Return the (x, y) coordinate for the center point of the cell that contains the specified text.  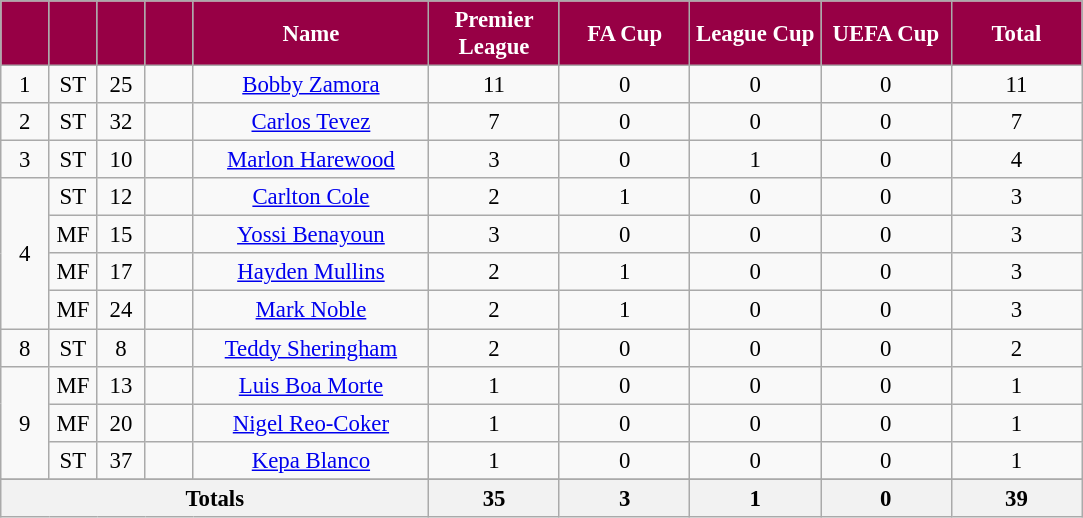
24 (121, 310)
25 (121, 85)
Nigel Reo-Coker (311, 423)
20 (121, 423)
Hayden Mullins (311, 273)
Bobby Zamora (311, 85)
Carlton Cole (311, 197)
13 (121, 385)
Total (1016, 34)
32 (121, 122)
35 (494, 498)
FA Cup (624, 34)
17 (121, 273)
Kepa Blanco (311, 460)
Premier League (494, 34)
39 (1016, 498)
Totals (215, 498)
Mark Noble (311, 310)
Marlon Harewood (311, 160)
Teddy Sheringham (311, 348)
15 (121, 235)
12 (121, 197)
Yossi Benayoun (311, 235)
Carlos Tevez (311, 122)
9 (25, 422)
League Cup (756, 34)
UEFA Cup (886, 34)
Luis Boa Morte (311, 385)
Name (311, 34)
10 (121, 160)
37 (121, 460)
